Extract the (X, Y) coordinate from the center of the cell holding the provided text.  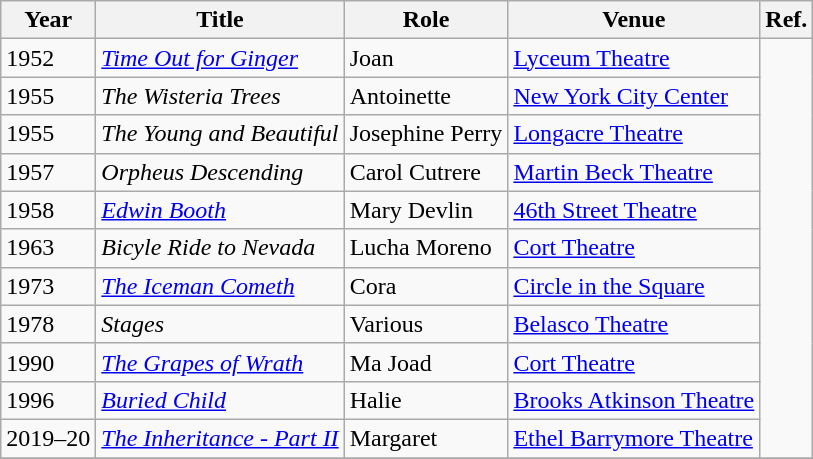
Josephine Perry (426, 134)
The Inheritance - Part II (220, 438)
The Wisteria Trees (220, 96)
Role (426, 20)
Antoinette (426, 96)
Carol Cutrere (426, 172)
Orpheus Descending (220, 172)
The Iceman Cometh (220, 286)
1973 (48, 286)
Lyceum Theatre (634, 58)
Brooks Atkinson Theatre (634, 400)
46th Street Theatre (634, 210)
Bicyle Ride to Nevada (220, 248)
Stages (220, 324)
Ref. (786, 20)
Various (426, 324)
Longacre Theatre (634, 134)
Time Out for Ginger (220, 58)
Ethel Barrymore Theatre (634, 438)
1958 (48, 210)
Margaret (426, 438)
Mary Devlin (426, 210)
1996 (48, 400)
The Grapes of Wrath (220, 362)
Title (220, 20)
Venue (634, 20)
New York City Center (634, 96)
The Young and Beautiful (220, 134)
Edwin Booth (220, 210)
1990 (48, 362)
Year (48, 20)
1978 (48, 324)
1957 (48, 172)
Buried Child (220, 400)
1963 (48, 248)
Martin Beck Theatre (634, 172)
Cora (426, 286)
2019–20 (48, 438)
Halie (426, 400)
Joan (426, 58)
Lucha Moreno (426, 248)
1952 (48, 58)
Circle in the Square (634, 286)
Belasco Theatre (634, 324)
Ma Joad (426, 362)
